Detect which cell encompasses the target text, then output its [x, y] center coordinate. 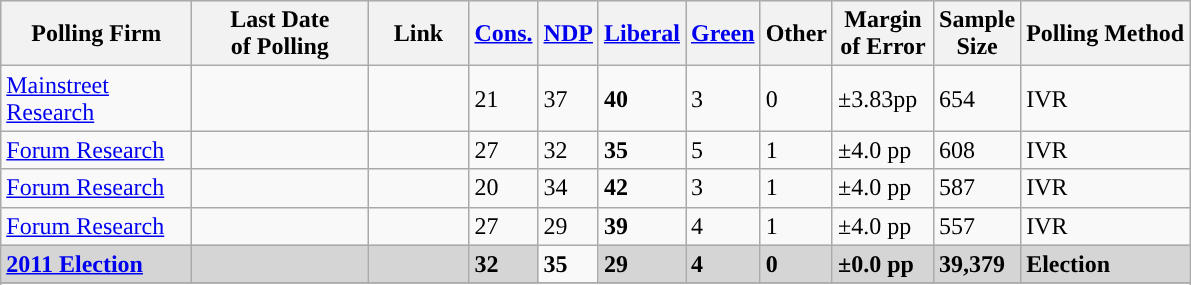
40 [642, 98]
Marginof Error [882, 34]
21 [504, 98]
±3.83pp [882, 98]
37 [568, 98]
Polling Firm [96, 34]
Liberal [642, 34]
654 [978, 98]
39 [642, 226]
39,379 [978, 264]
2011 Election [96, 264]
Election [1106, 264]
Green [724, 34]
20 [504, 188]
Cons. [504, 34]
Mainstreet Research [96, 98]
Polling Method [1106, 34]
Last Dateof Polling [280, 34]
Other [796, 34]
42 [642, 188]
587 [978, 188]
5 [724, 150]
±0.0 pp [882, 264]
Link [418, 34]
34 [568, 188]
557 [978, 226]
NDP [568, 34]
SampleSize [978, 34]
608 [978, 150]
